Determine the [x, y] coordinate at the center of the cell enclosing the given text.  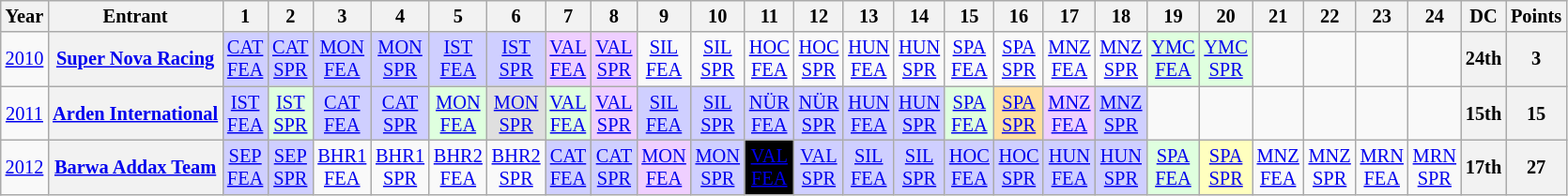
16 [1020, 16]
Super Nova Racing [135, 59]
YMCSPR [1226, 59]
2 [290, 16]
9 [663, 16]
2012 [24, 167]
2010 [24, 59]
Year [24, 16]
19 [1173, 16]
Points [1536, 16]
BHR2SPR [516, 167]
NÜRSPR [819, 113]
5 [458, 16]
18 [1121, 16]
Arden International [135, 113]
Entrant [135, 16]
BHR1FEA [342, 167]
20 [1226, 16]
15th [1483, 113]
24th [1483, 59]
SEPFEA [245, 167]
10 [717, 16]
17th [1483, 167]
21 [1279, 16]
4 [400, 16]
7 [569, 16]
MRNSPR [1435, 167]
13 [869, 16]
Barwa Addax Team [135, 167]
24 [1435, 16]
MRNFEA [1382, 167]
23 [1382, 16]
8 [614, 16]
BHR1SPR [400, 167]
NÜRFEA [770, 113]
6 [516, 16]
2011 [24, 113]
11 [770, 16]
22 [1330, 16]
1 [245, 16]
12 [819, 16]
SEPSPR [290, 167]
14 [919, 16]
27 [1536, 167]
YMCFEA [1173, 59]
BHR2FEA [458, 167]
DC [1483, 16]
17 [1068, 16]
